Find where the given text appears and provide that cell's center as (X, Y) coordinate. 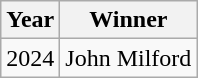
John Milford (128, 58)
Winner (128, 20)
Year (30, 20)
2024 (30, 58)
